Find where the given text appears and provide that cell's center as [x, y] coordinate. 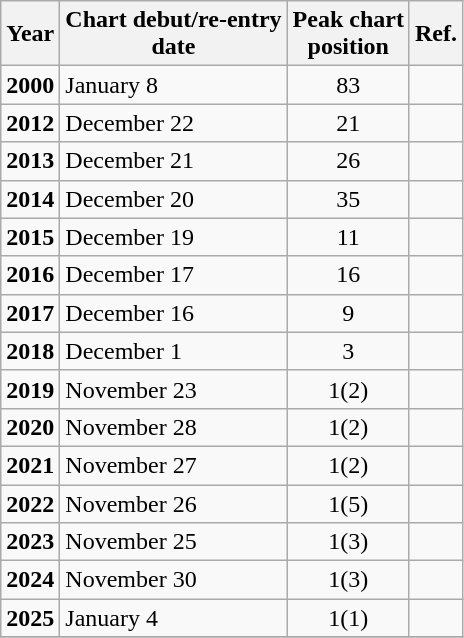
December 20 [174, 199]
2022 [30, 503]
November 26 [174, 503]
November 28 [174, 427]
November 27 [174, 465]
November 23 [174, 389]
2018 [30, 351]
2012 [30, 123]
November 25 [174, 542]
2014 [30, 199]
December 22 [174, 123]
16 [348, 275]
1(5) [348, 503]
2000 [30, 85]
21 [348, 123]
Chart debut/re-entrydate [174, 34]
26 [348, 161]
December 21 [174, 161]
35 [348, 199]
83 [348, 85]
2024 [30, 580]
December 1 [174, 351]
December 19 [174, 237]
December 16 [174, 313]
11 [348, 237]
2013 [30, 161]
November 30 [174, 580]
2019 [30, 389]
Peak chartposition [348, 34]
Ref. [436, 34]
Year [30, 34]
2017 [30, 313]
2023 [30, 542]
2020 [30, 427]
1(1) [348, 618]
December 17 [174, 275]
2021 [30, 465]
2016 [30, 275]
3 [348, 351]
9 [348, 313]
2025 [30, 618]
January 4 [174, 618]
2015 [30, 237]
January 8 [174, 85]
